Find where the given text appears and provide that cell's center as [X, Y] coordinate. 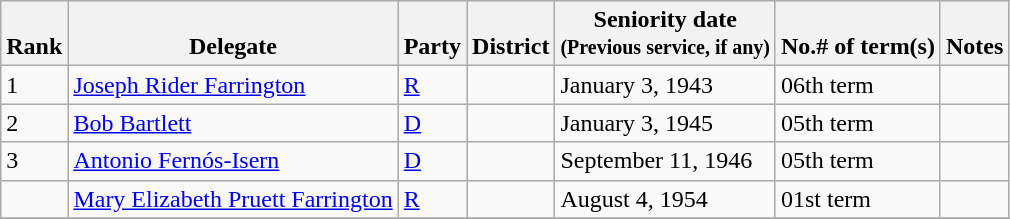
August 4, 1954 [666, 199]
Bob Bartlett [233, 123]
2 [34, 123]
No.# of term(s) [858, 34]
Mary Elizabeth Pruett Farrington [233, 199]
Joseph Rider Farrington [233, 85]
September 11, 1946 [666, 161]
3 [34, 161]
Rank [34, 34]
Seniority date(Previous service, if any) [666, 34]
January 3, 1945 [666, 123]
January 3, 1943 [666, 85]
Party [432, 34]
1 [34, 85]
01st term [858, 199]
06th term [858, 85]
Notes [974, 34]
District [511, 34]
Antonio Fernós-Isern [233, 161]
Delegate [233, 34]
